Search for the cell housing the specified text and yield its [x, y] center coordinate. 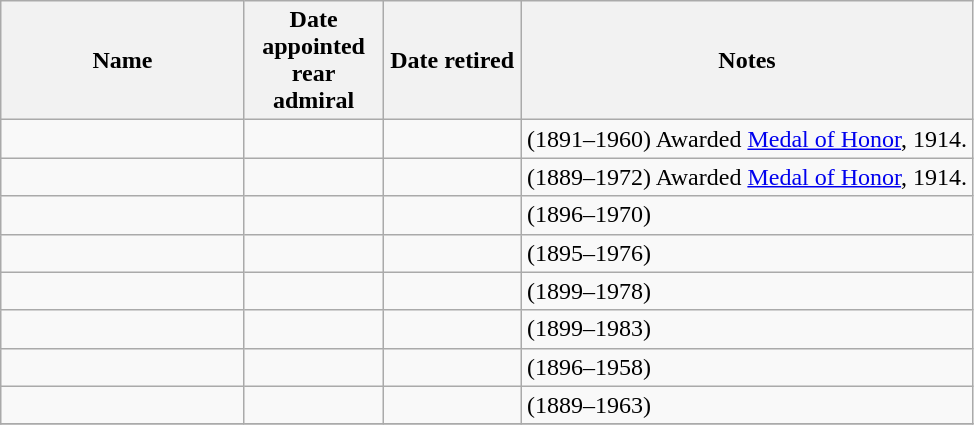
(1899–1983) [746, 329]
(1889–1972) Awarded Medal of Honor, 1914. [746, 177]
Name [123, 60]
Notes [746, 60]
(1899–1978) [746, 291]
(1896–1970) [746, 215]
Date appointed rear admiral [314, 60]
(1895–1976) [746, 253]
(1896–1958) [746, 367]
(1889–1963) [746, 405]
Date retired [452, 60]
(1891–1960) Awarded Medal of Honor, 1914. [746, 139]
